Find where the given text appears and provide that cell's center as [X, Y] coordinate. 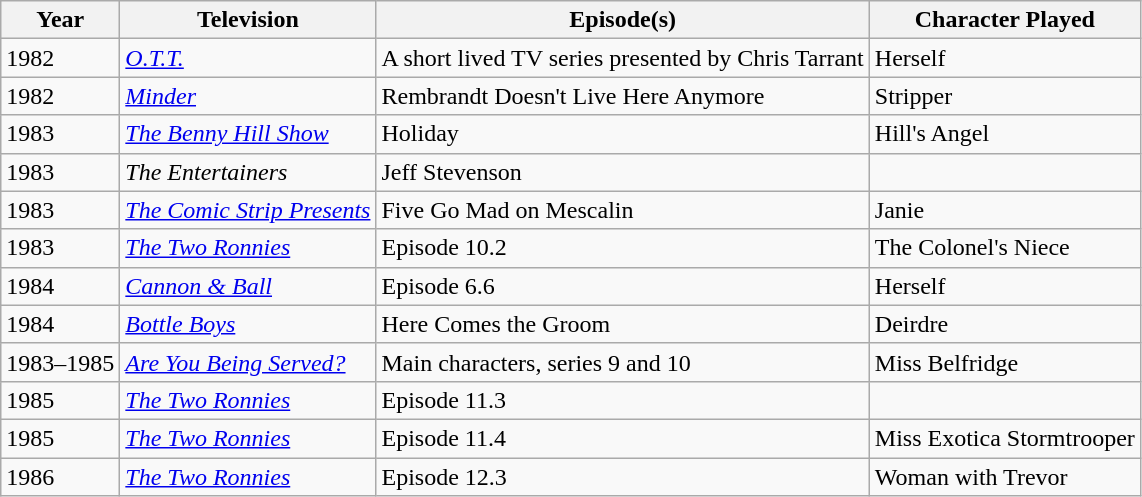
Miss Exotica Stormtrooper [1004, 438]
Jeff Stevenson [622, 172]
Hill's Angel [1004, 134]
Character Played [1004, 20]
Main characters, series 9 and 10 [622, 362]
Holiday [622, 134]
Here Comes the Groom [622, 324]
Five Go Mad on Mescalin [622, 210]
Stripper [1004, 96]
Cannon & Ball [248, 286]
Woman with Trevor [1004, 477]
Episode 11.4 [622, 438]
The Comic Strip Presents [248, 210]
Deirdre [1004, 324]
Episode(s) [622, 20]
1983–1985 [60, 362]
Episode 11.3 [622, 400]
O.T.T. [248, 58]
Episode 10.2 [622, 248]
Year [60, 20]
The Entertainers [248, 172]
1986 [60, 477]
The Colonel's Niece [1004, 248]
Rembrandt Doesn't Live Here Anymore [622, 96]
Miss Belfridge [1004, 362]
Are You Being Served? [248, 362]
Episode 12.3 [622, 477]
Janie [1004, 210]
Bottle Boys [248, 324]
Minder [248, 96]
Television [248, 20]
Episode 6.6 [622, 286]
A short lived TV series presented by Chris Tarrant [622, 58]
The Benny Hill Show [248, 134]
